From the cell containing the given text, extract its center point as (x, y) coordinate. 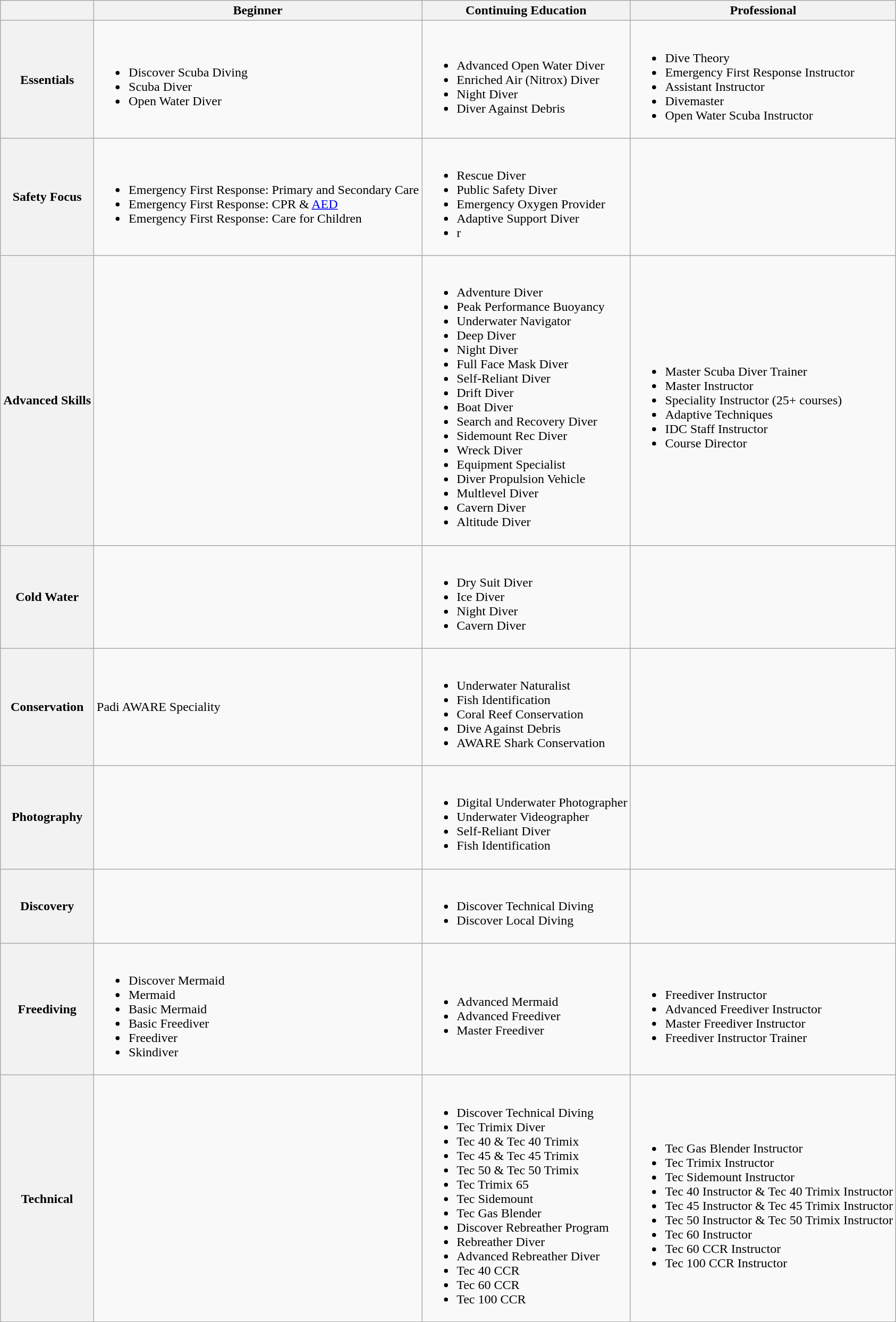
Dive TheoryEmergency First Response InstructorAssistant InstructorDivemasterOpen Water Scuba Instructor (763, 80)
Continuing Education (526, 11)
Master Scuba Diver TrainerMaster InstructorSpeciality Instructor (25+ courses)Adaptive TechniquesIDC Staff InstructorCourse Director (763, 401)
Freediver InstructorAdvanced Freediver InstructorMaster Freediver InstructorFreediver Instructor Trainer (763, 1009)
Dry Suit DiverIce DiverNight DiverCavern Diver (526, 597)
Beginner (258, 11)
Underwater NaturalistFish IdentificationCoral Reef ConservationDive Against DebrisAWARE Shark Conservation (526, 707)
Discover MermaidMermaidBasic MermaidBasic FreediverFreediverSkindiver (258, 1009)
Discover Scuba DivingScuba DiverOpen Water Diver (258, 80)
Safety Focus (47, 197)
Digital Underwater PhotographerUnderwater VideographerSelf-Reliant DiverFish Identification (526, 817)
Discovery (47, 906)
Rescue DiverPublic Safety DiverEmergency Oxygen ProviderAdaptive Support Diverr (526, 197)
Technical (47, 1198)
Advanced Skills (47, 401)
Photography (47, 817)
Conservation (47, 707)
Cold Water (47, 597)
Advanced MermaidAdvanced FreediverMaster Freediver (526, 1009)
Emergency First Response: Primary and Secondary CareEmergency First Response: CPR & AEDEmergency First Response: Care for Children (258, 197)
Professional (763, 11)
Freediving (47, 1009)
Advanced Open Water DiverEnriched Air (Nitrox) DiverNight DiverDiver Against Debris (526, 80)
Discover Technical DivingDiscover Local Diving (526, 906)
Essentials (47, 80)
Padi AWARE Speciality (258, 707)
